Find where the given text appears and provide that cell's center as [x, y] coordinate. 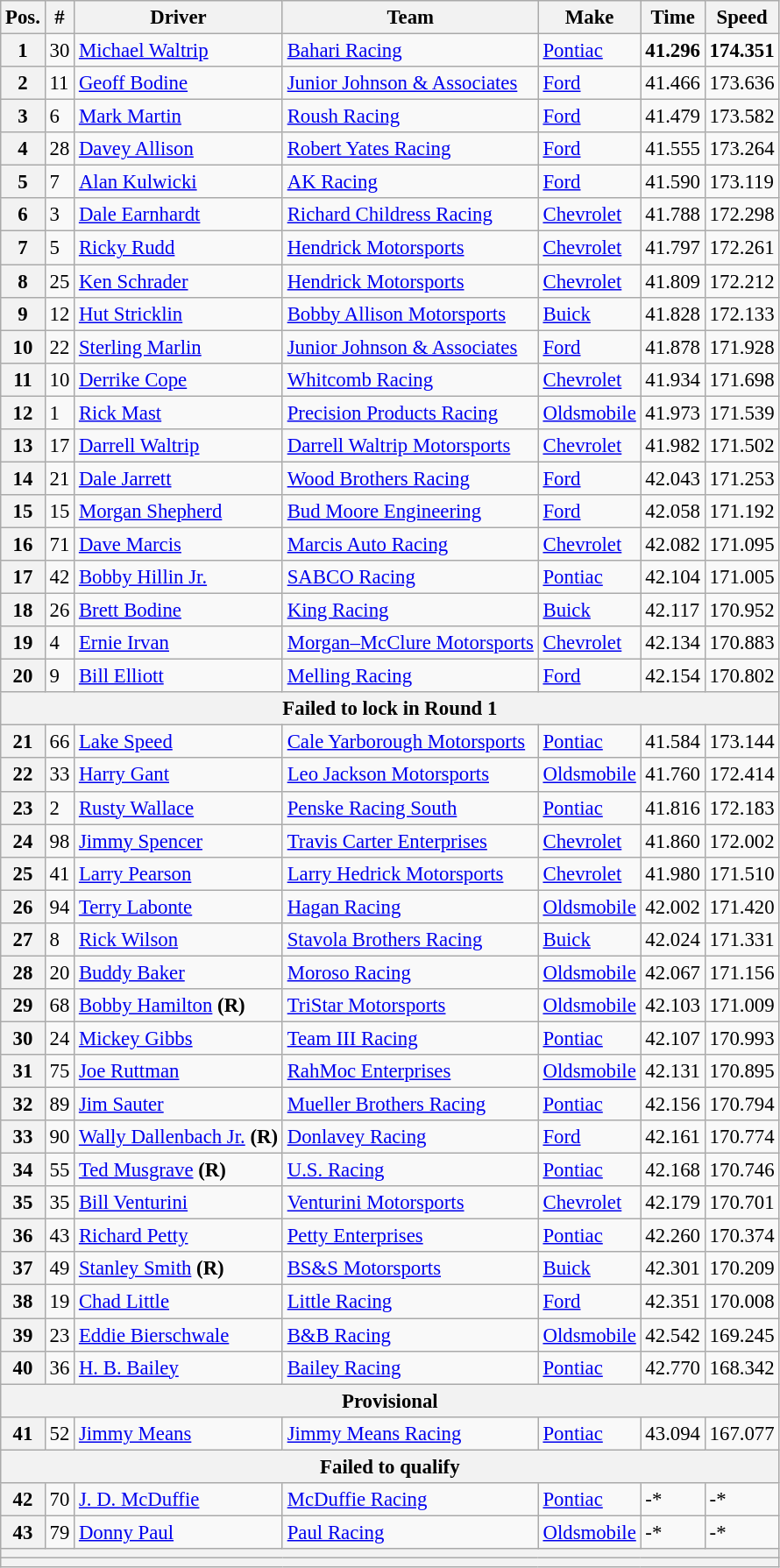
Bailey Racing [410, 1367]
Bill Elliott [179, 676]
41.816 [673, 808]
41.980 [673, 873]
170.701 [741, 1203]
Failed to qualify [390, 1466]
Team [410, 18]
Davey Allison [179, 149]
41.797 [673, 248]
Bill Venturini [179, 1203]
McDuffie Racing [410, 1500]
Paul Racing [410, 1532]
170.209 [741, 1269]
Ken Schrader [179, 281]
Melling Racing [410, 676]
Dale Jarrett [179, 478]
42.179 [673, 1203]
172.183 [741, 808]
Bobby Hillin Jr. [179, 577]
171.510 [741, 873]
42.301 [673, 1269]
Ernie Irvan [179, 643]
49 [60, 1269]
Robert Yates Racing [410, 149]
171.502 [741, 446]
41.584 [673, 742]
42.103 [673, 1006]
Rick Mast [179, 413]
J. D. McDuffie [179, 1500]
41.982 [673, 446]
173.582 [741, 117]
170.952 [741, 611]
42.117 [673, 611]
29 [23, 1006]
171.095 [741, 544]
172.261 [741, 248]
174.351 [741, 51]
Donlavey Racing [410, 1137]
168.342 [741, 1367]
52 [60, 1433]
173.636 [741, 83]
Make [589, 18]
18 [23, 611]
Little Racing [410, 1302]
42.104 [673, 577]
167.077 [741, 1433]
Joe Ruttman [179, 1071]
170.774 [741, 1137]
Mark Martin [179, 117]
Ted Musgrave (R) [179, 1170]
171.420 [741, 907]
Eddie Bierschwale [179, 1335]
171.331 [741, 940]
Larry Pearson [179, 873]
Geoff Bodine [179, 83]
U.S. Racing [410, 1170]
Jim Sauter [179, 1105]
Donny Paul [179, 1532]
13 [23, 446]
171.698 [741, 379]
Derrike Cope [179, 379]
41.590 [673, 182]
Morgan–McClure Motorsports [410, 643]
66 [60, 742]
42.024 [673, 940]
Cale Yarborough Motorsports [410, 742]
172.002 [741, 841]
14 [23, 478]
41.860 [673, 841]
34 [23, 1170]
Richard Childress Racing [410, 215]
41.466 [673, 83]
Petty Enterprises [410, 1236]
Penske Racing South [410, 808]
Wally Dallenbach Jr. (R) [179, 1137]
16 [23, 544]
172.133 [741, 314]
170.794 [741, 1105]
Terry Labonte [179, 907]
40 [23, 1367]
Jimmy Means [179, 1433]
170.746 [741, 1170]
Chad Little [179, 1302]
68 [60, 1006]
Rusty Wallace [179, 808]
Hagan Racing [410, 907]
170.883 [741, 643]
171.009 [741, 1006]
42.058 [673, 512]
41.555 [673, 149]
173.264 [741, 149]
42.770 [673, 1367]
89 [60, 1105]
41.788 [673, 215]
B&B Racing [410, 1335]
27 [23, 940]
31 [23, 1071]
170.374 [741, 1236]
RahMoc Enterprises [410, 1071]
Pos. [23, 18]
Stavola Brothers Racing [410, 940]
Provisional [390, 1401]
41.479 [673, 117]
Larry Hedrick Motorsports [410, 873]
42.134 [673, 643]
Brett Bodine [179, 611]
Michael Waltrip [179, 51]
94 [60, 907]
42.542 [673, 1335]
H. B. Bailey [179, 1367]
70 [60, 1500]
42.082 [673, 544]
41.934 [673, 379]
Bobby Hamilton (R) [179, 1006]
90 [60, 1137]
Time [673, 18]
32 [23, 1105]
Stanley Smith (R) [179, 1269]
42.161 [673, 1137]
Driver [179, 18]
Jimmy Spencer [179, 841]
Jimmy Means Racing [410, 1433]
Dale Earnhardt [179, 215]
55 [60, 1170]
41.760 [673, 775]
71 [60, 544]
170.008 [741, 1302]
171.005 [741, 577]
Buddy Baker [179, 972]
Precision Products Racing [410, 413]
TriStar Motorsports [410, 1006]
# [60, 18]
King Racing [410, 611]
173.144 [741, 742]
Darrell Waltrip Motorsports [410, 446]
170.802 [741, 676]
171.156 [741, 972]
43.094 [673, 1433]
Venturini Motorsports [410, 1203]
173.119 [741, 182]
Marcis Auto Racing [410, 544]
42.351 [673, 1302]
AK Racing [410, 182]
Ricky Rudd [179, 248]
Team III Racing [410, 1038]
Darrell Waltrip [179, 446]
Mickey Gibbs [179, 1038]
42.131 [673, 1071]
Failed to lock in Round 1 [390, 709]
42.067 [673, 972]
BS&S Motorsports [410, 1269]
42.002 [673, 907]
42.043 [673, 478]
171.539 [741, 413]
42.156 [673, 1105]
Roush Racing [410, 117]
172.414 [741, 775]
Alan Kulwicki [179, 182]
42.168 [673, 1170]
171.253 [741, 478]
170.993 [741, 1038]
Harry Gant [179, 775]
Bahari Racing [410, 51]
38 [23, 1302]
41.809 [673, 281]
41.878 [673, 347]
41.828 [673, 314]
Dave Marcis [179, 544]
Travis Carter Enterprises [410, 841]
169.245 [741, 1335]
79 [60, 1532]
Whitcomb Racing [410, 379]
Sterling Marlin [179, 347]
39 [23, 1335]
42.260 [673, 1236]
172.212 [741, 281]
SABCO Racing [410, 577]
Lake Speed [179, 742]
42.154 [673, 676]
Bud Moore Engineering [410, 512]
42.107 [673, 1038]
Wood Brothers Racing [410, 478]
98 [60, 841]
Richard Petty [179, 1236]
171.192 [741, 512]
41.973 [673, 413]
Hut Stricklin [179, 314]
Morgan Shepherd [179, 512]
75 [60, 1071]
Bobby Allison Motorsports [410, 314]
170.895 [741, 1071]
37 [23, 1269]
171.928 [741, 347]
Leo Jackson Motorsports [410, 775]
Rick Wilson [179, 940]
Moroso Racing [410, 972]
Mueller Brothers Racing [410, 1105]
172.298 [741, 215]
41.296 [673, 51]
Speed [741, 18]
